Detect which cell encompasses the target text, then output its [x, y] center coordinate. 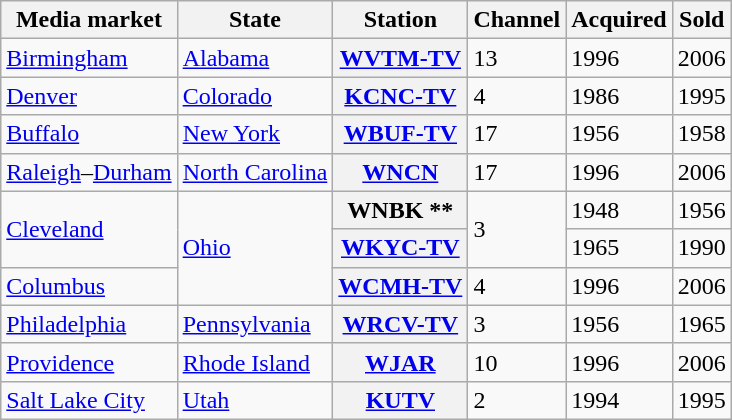
Birmingham [89, 58]
KCNC-TV [400, 96]
Station [400, 20]
New York [255, 134]
Salt Lake City [89, 400]
10 [517, 362]
WVTM-TV [400, 58]
1958 [702, 134]
WKYC-TV [400, 248]
Ohio [255, 248]
Acquired [620, 20]
WJAR [400, 362]
Alabama [255, 58]
KUTV [400, 400]
WCMH-TV [400, 286]
WRCV-TV [400, 324]
Raleigh–Durham [89, 172]
Philadelphia [89, 324]
State [255, 20]
WBUF-TV [400, 134]
Denver [89, 96]
Rhode Island [255, 362]
WNCN [400, 172]
2 [517, 400]
Pennsylvania [255, 324]
North Carolina [255, 172]
Providence [89, 362]
1994 [620, 400]
Utah [255, 400]
Columbus [89, 286]
Channel [517, 20]
1948 [620, 210]
1986 [620, 96]
1990 [702, 248]
13 [517, 58]
Cleveland [89, 229]
Buffalo [89, 134]
WNBK ** [400, 210]
Sold [702, 20]
Colorado [255, 96]
Media market [89, 20]
